Scan for the cell matching the given text and deliver its [x, y] coordinate at center. 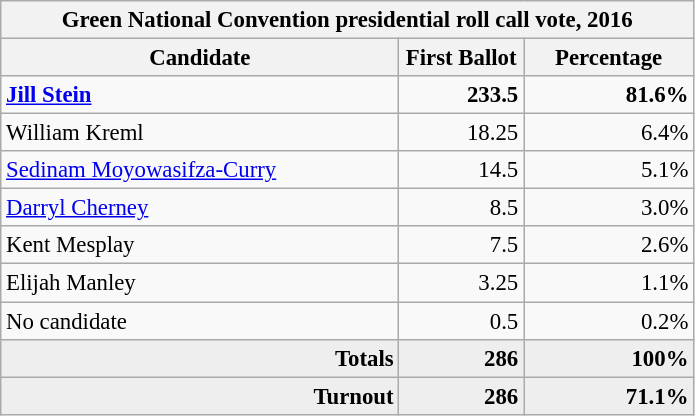
Green National Convention presidential roll call vote, 2016 [348, 20]
14.5 [462, 170]
First Ballot [462, 58]
Darryl Cherney [200, 208]
No candidate [200, 321]
3.0% [609, 208]
Turnout [200, 396]
1.1% [609, 283]
18.25 [462, 133]
5.1% [609, 170]
8.5 [462, 208]
Totals [200, 358]
233.5 [462, 95]
0.2% [609, 321]
Jill Stein [200, 95]
0.5 [462, 321]
Elijah Manley [200, 283]
Kent Mesplay [200, 245]
7.5 [462, 245]
Sedinam Moyowasifza-Curry [200, 170]
71.1% [609, 396]
81.6% [609, 95]
William Kreml [200, 133]
3.25 [462, 283]
6.4% [609, 133]
100% [609, 358]
Percentage [609, 58]
Candidate [200, 58]
2.6% [609, 245]
